Extract the [x, y] coordinate from the center of the cell holding the provided text.  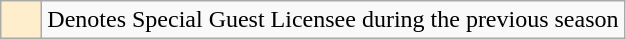
Denotes Special Guest Licensee during the previous season [333, 20]
